Determine the (x, y) coordinate at the center of the cell enclosing the given text.  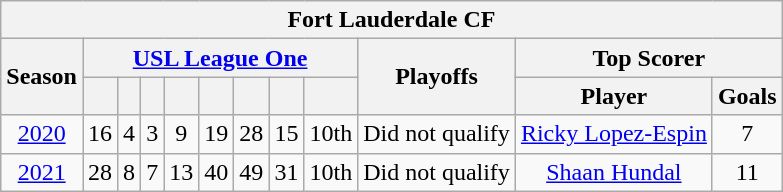
9 (182, 134)
Shaan Hundal (614, 172)
Player (614, 96)
13 (182, 172)
16 (100, 134)
31 (286, 172)
2020 (42, 134)
40 (216, 172)
8 (130, 172)
Playoffs (437, 77)
4 (130, 134)
3 (152, 134)
19 (216, 134)
Season (42, 77)
11 (747, 172)
49 (252, 172)
USL League One (220, 58)
Fort Lauderdale CF (392, 20)
Top Scorer (648, 58)
15 (286, 134)
Goals (747, 96)
Ricky Lopez-Espin (614, 134)
2021 (42, 172)
